Determine the (x, y) coordinate at the center of the cell enclosing the given text.  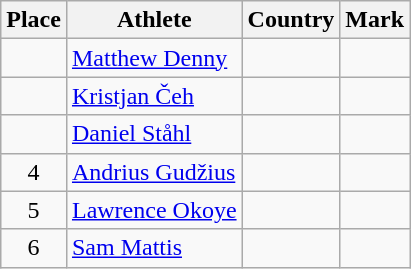
Place (34, 20)
Daniel Ståhl (154, 134)
Kristjan Čeh (154, 96)
5 (34, 210)
Matthew Denny (154, 58)
6 (34, 248)
Mark (375, 20)
4 (34, 172)
Country (291, 20)
Lawrence Okoye (154, 210)
Andrius Gudžius (154, 172)
Athlete (154, 20)
Sam Mattis (154, 248)
